Capture the cell that displays the provided text and extract its (X, Y) central coordinate. 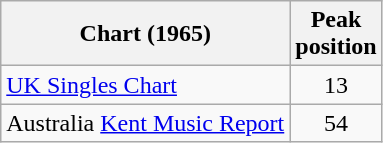
Chart (1965) (146, 34)
54 (336, 123)
Peakposition (336, 34)
Australia Kent Music Report (146, 123)
UK Singles Chart (146, 85)
13 (336, 85)
